For the text-containing cell, return its midpoint in (x, y) coordinate format. 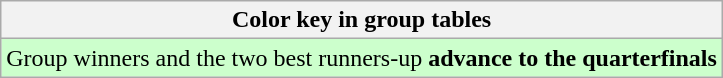
Group winners and the two best runners-up advance to the quarterfinals (362, 58)
Color key in group tables (362, 20)
